Pinpoint the cell where the given text exists, returning its [x, y] midpoint coordinate. 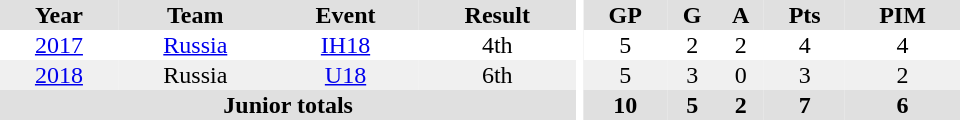
4th [497, 45]
6th [497, 75]
7 [804, 105]
6 [902, 105]
Team [196, 15]
2018 [59, 75]
U18 [346, 75]
G [692, 15]
Event [346, 15]
10 [625, 105]
Year [59, 15]
IH18 [346, 45]
Result [497, 15]
GP [625, 15]
Junior totals [288, 105]
PIM [902, 15]
0 [740, 75]
A [740, 15]
Pts [804, 15]
2017 [59, 45]
